Return the [X, Y] coordinate for the center point of the cell that contains the specified text.  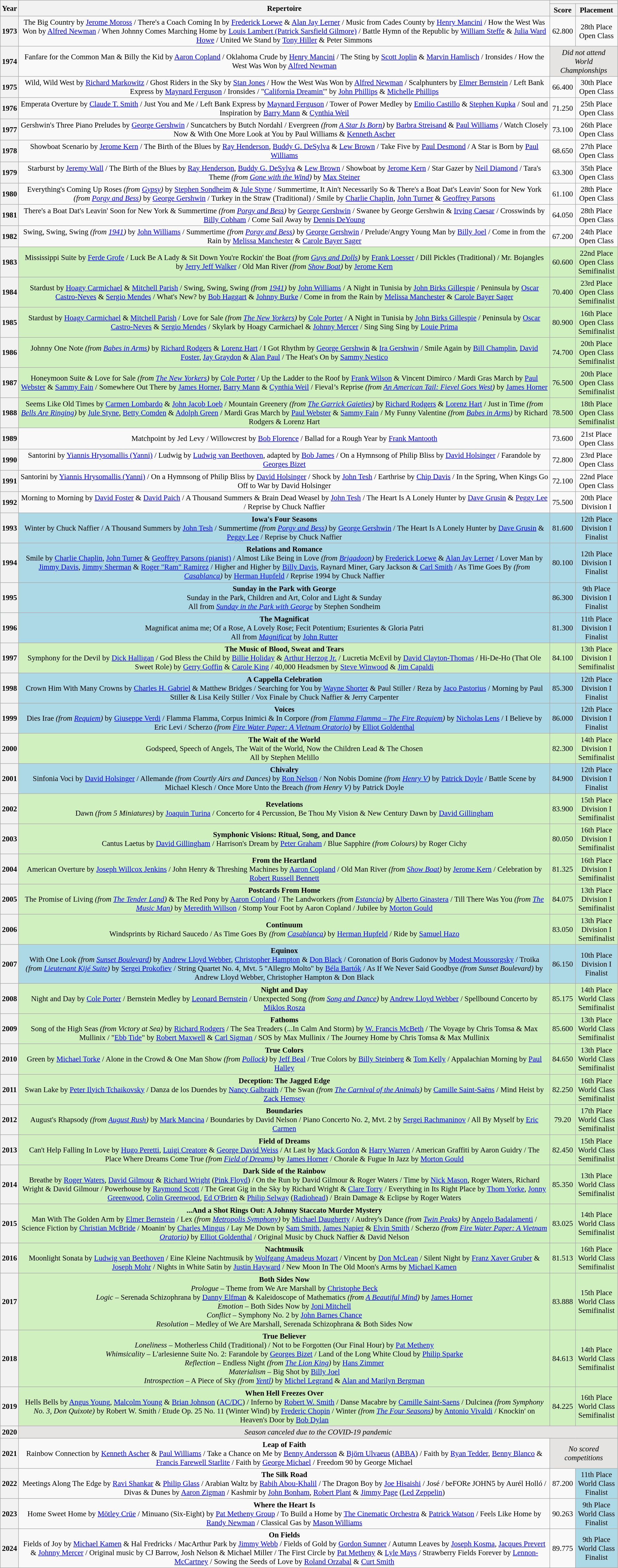
27th PlaceOpen Class [597, 151]
Matchpoint by Jed Levy / Willowcrest by Bob Florence / Ballad for a Rough Year by Frank Mantooth [284, 439]
1981 [10, 215]
85.300 [563, 688]
1990 [10, 460]
No scored competitions [584, 1454]
1980 [10, 194]
2019 [10, 1407]
2010 [10, 1059]
76.500 [563, 383]
23rd PlaceOpen ClassSemifinalist [597, 292]
84.225 [563, 1407]
2015 [10, 1223]
81.600 [563, 528]
85.600 [563, 1029]
73.100 [563, 130]
1995 [10, 597]
26th PlaceOpen Class [597, 130]
2008 [10, 999]
85.175 [563, 999]
2011 [10, 1089]
87.200 [563, 1484]
2014 [10, 1184]
10th PlaceDivision IFinalist [597, 964]
83.900 [563, 809]
90.263 [563, 1514]
1987 [10, 383]
2020 [10, 1432]
1997 [10, 658]
2000 [10, 748]
67.200 [563, 236]
2005 [10, 899]
2009 [10, 1029]
66.400 [563, 87]
1988 [10, 413]
79.20 [563, 1119]
84.650 [563, 1059]
35th PlaceOpen Class [597, 173]
Repertoire [284, 8]
1993 [10, 528]
22nd PlaceOpen Class [597, 481]
14th PlaceDivision ISemifinalist [597, 748]
83.025 [563, 1223]
82.300 [563, 748]
RevelationsDawn (from 5 Miniatures) by Joaquin Turina / Concerto for 4 Percussion, Be Thou My Vision & New Century Dawn by David Gillingham [284, 809]
Did not attendWorld Championships [584, 62]
1991 [10, 481]
18th PlaceOpen ClassSemifinalist [597, 413]
2007 [10, 964]
1984 [10, 292]
89.775 [563, 1548]
2013 [10, 1150]
80.050 [563, 839]
85.350 [563, 1184]
22nd PlaceOpen ClassSemifinalist [597, 262]
84.900 [563, 779]
64.050 [563, 215]
2006 [10, 930]
82.450 [563, 1150]
The MagnificatMagnificat anima me; Of a Rose, A Lovely Rose; Fecit Potentium; Esurientes & Gloria PatriAll from Magnificat by John Rutter [284, 628]
62.800 [563, 31]
81.513 [563, 1258]
2016 [10, 1258]
Year [10, 8]
72.800 [563, 460]
81.300 [563, 628]
2004 [10, 869]
84.613 [563, 1358]
2018 [10, 1358]
84.100 [563, 658]
11th PlaceWorld ClassFinalist [597, 1484]
1975 [10, 87]
1983 [10, 262]
30th PlaceOpen Class [597, 87]
2017 [10, 1302]
73.600 [563, 439]
1999 [10, 718]
1994 [10, 563]
2023 [10, 1514]
80.100 [563, 563]
Placement [597, 10]
1998 [10, 688]
86.150 [563, 964]
84.075 [563, 899]
The Wait of the WorldGodspeed, Speech of Angels, The Wait of the World, Now the Children Lead & The ChosenAll by Stephen Melillo [284, 748]
86.000 [563, 718]
11th PlaceDivision IFinalist [597, 628]
Season canceled due to the COVID-19 pandemic [318, 1432]
81.325 [563, 869]
15th PlaceDivision ISemifinalist [597, 809]
83.050 [563, 930]
23rd PlaceOpen Class [597, 460]
2024 [10, 1548]
70.400 [563, 292]
24th PlaceOpen Class [597, 236]
1974 [10, 62]
Score [563, 10]
1986 [10, 353]
68.650 [563, 151]
83.888 [563, 1302]
72.100 [563, 481]
60.600 [563, 262]
63.300 [563, 173]
2012 [10, 1119]
1977 [10, 130]
ContinuumWindsprints by Richard Saucedo / As Time Goes By (from Casablanca) by Herman Hupfeld / Ride by Samuel Hazo [284, 930]
2001 [10, 779]
25th PlaceOpen Class [597, 109]
61.100 [563, 194]
1992 [10, 502]
2002 [10, 809]
9th PlaceDivision IFinalist [597, 597]
1979 [10, 173]
86.300 [563, 597]
71.250 [563, 109]
2021 [10, 1454]
74.700 [563, 353]
1973 [10, 31]
21st PlaceOpen Class [597, 439]
1978 [10, 151]
75.500 [563, 502]
2003 [10, 839]
1976 [10, 109]
1985 [10, 322]
1982 [10, 236]
1989 [10, 439]
20th PlaceDivision I [597, 502]
1996 [10, 628]
80.900 [563, 322]
16th PlaceOpen ClassSemifinalist [597, 322]
2022 [10, 1484]
82.250 [563, 1089]
78.500 [563, 413]
17th PlaceWorld ClassSemifinalist [597, 1119]
